Identify which cell holds the provided text, then report its [x, y] central coordinate. 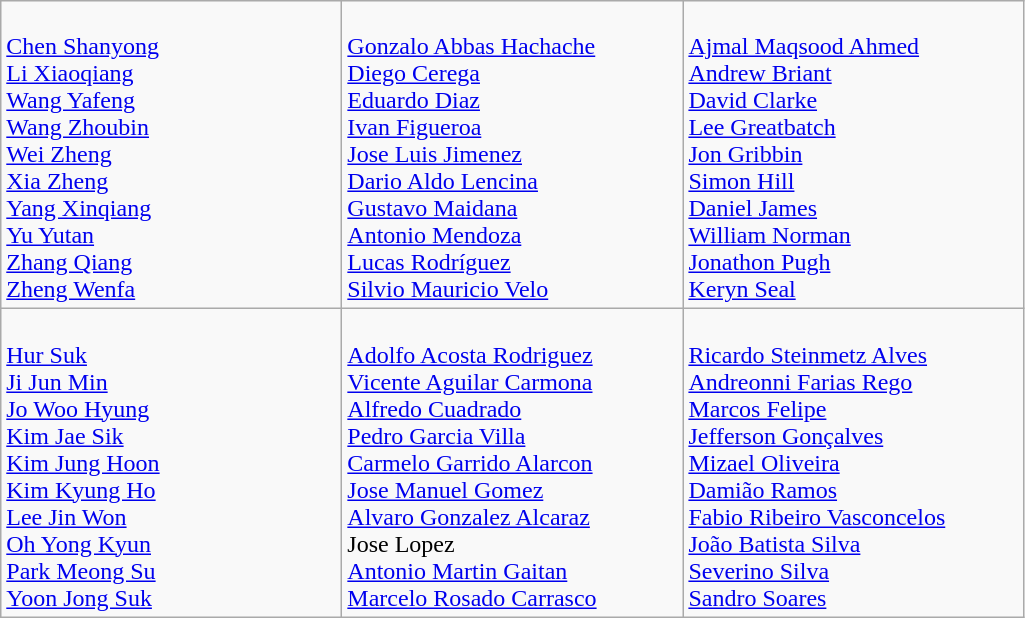
Hur Suk Ji Jun Min Jo Woo Hyung Kim Jae Sik Kim Jung Hoon Kim Kyung Ho Lee Jin Won Oh Yong Kyun Park Meong Su Yoon Jong Suk [172, 463]
Chen Shanyong Li Xiaoqiang Wang Yafeng Wang Zhoubin Wei Zheng Xia Zheng Yang Xinqiang Yu Yutan Zhang Qiang Zheng Wenfa [172, 155]
Ajmal Maqsood Ahmed Andrew Briant David Clarke Lee Greatbatch Jon Gribbin Simon Hill Daniel James William Norman Jonathon Pugh Keryn Seal [854, 155]
